Scan for the cell matching the given text and deliver its [X, Y] coordinate at center. 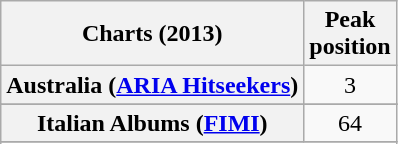
Peakposition [350, 34]
3 [350, 85]
Charts (2013) [152, 34]
Australia (ARIA Hitseekers) [152, 85]
64 [350, 123]
Italian Albums (FIMI) [152, 123]
